Capture the cell that displays the provided text and extract its [x, y] central coordinate. 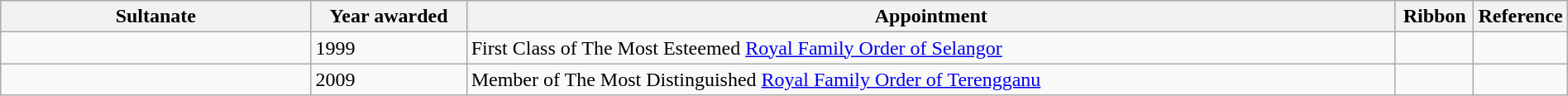
2009 [389, 79]
Year awarded [389, 17]
Reference [1520, 17]
Appointment [931, 17]
First Class of The Most Esteemed Royal Family Order of Selangor [931, 48]
Ribbon [1434, 17]
Member of The Most Distinguished Royal Family Order of Terengganu [931, 79]
1999 [389, 48]
Sultanate [155, 17]
